Return the (X, Y) coordinate for the center point of the cell that contains the specified text.  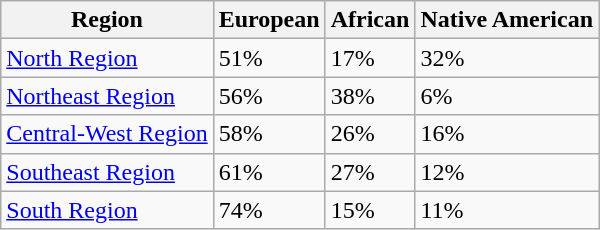
North Region (107, 58)
26% (370, 134)
12% (507, 172)
6% (507, 96)
Northeast Region (107, 96)
38% (370, 96)
African (370, 20)
56% (269, 96)
Southeast Region (107, 172)
51% (269, 58)
58% (269, 134)
32% (507, 58)
16% (507, 134)
Central-West Region (107, 134)
74% (269, 210)
Region (107, 20)
17% (370, 58)
61% (269, 172)
Native American (507, 20)
27% (370, 172)
15% (370, 210)
11% (507, 210)
European (269, 20)
South Region (107, 210)
